From the cell containing the given text, extract its center point as [X, Y] coordinate. 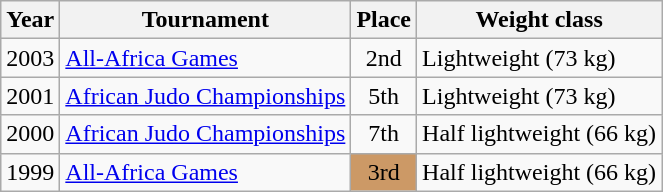
7th [384, 134]
1999 [30, 172]
5th [384, 96]
Place [384, 20]
3rd [384, 172]
Year [30, 20]
Weight class [540, 20]
2003 [30, 58]
2001 [30, 96]
Tournament [206, 20]
2nd [384, 58]
2000 [30, 134]
